Return the (X, Y) coordinate for the center point of the cell that contains the specified text.  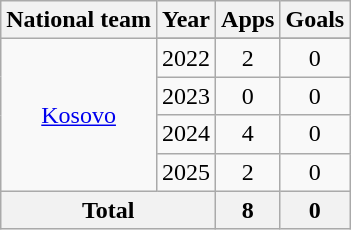
2024 (186, 134)
Goals (315, 20)
Apps (248, 20)
8 (248, 210)
Kosovo (79, 115)
Total (108, 210)
Year (186, 20)
2023 (186, 96)
2022 (186, 58)
National team (79, 20)
4 (248, 134)
2025 (186, 172)
